Extract the (X, Y) coordinate from the center of the cell holding the provided text.  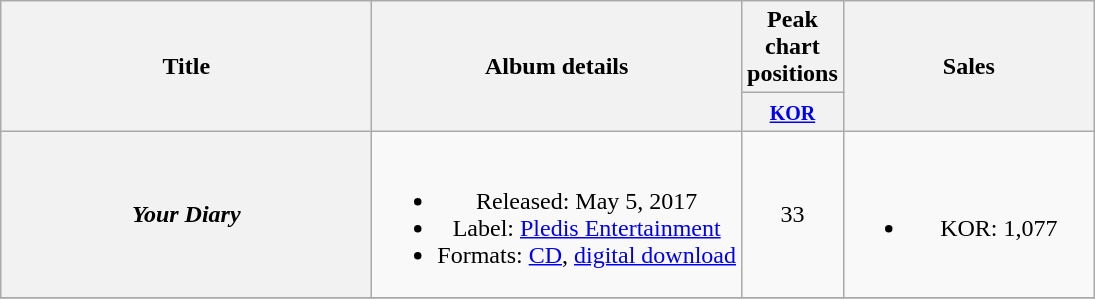
Released: May 5, 2017Label: Pledis EntertainmentFormats: CD, digital download (557, 214)
Album details (557, 66)
33 (793, 214)
Title (186, 66)
KOR (793, 112)
KOR: 1,077 (968, 214)
Peak chart positions (793, 47)
Sales (968, 66)
Your Diary (186, 214)
